Extract the (X, Y) coordinate from the center of the cell holding the provided text.  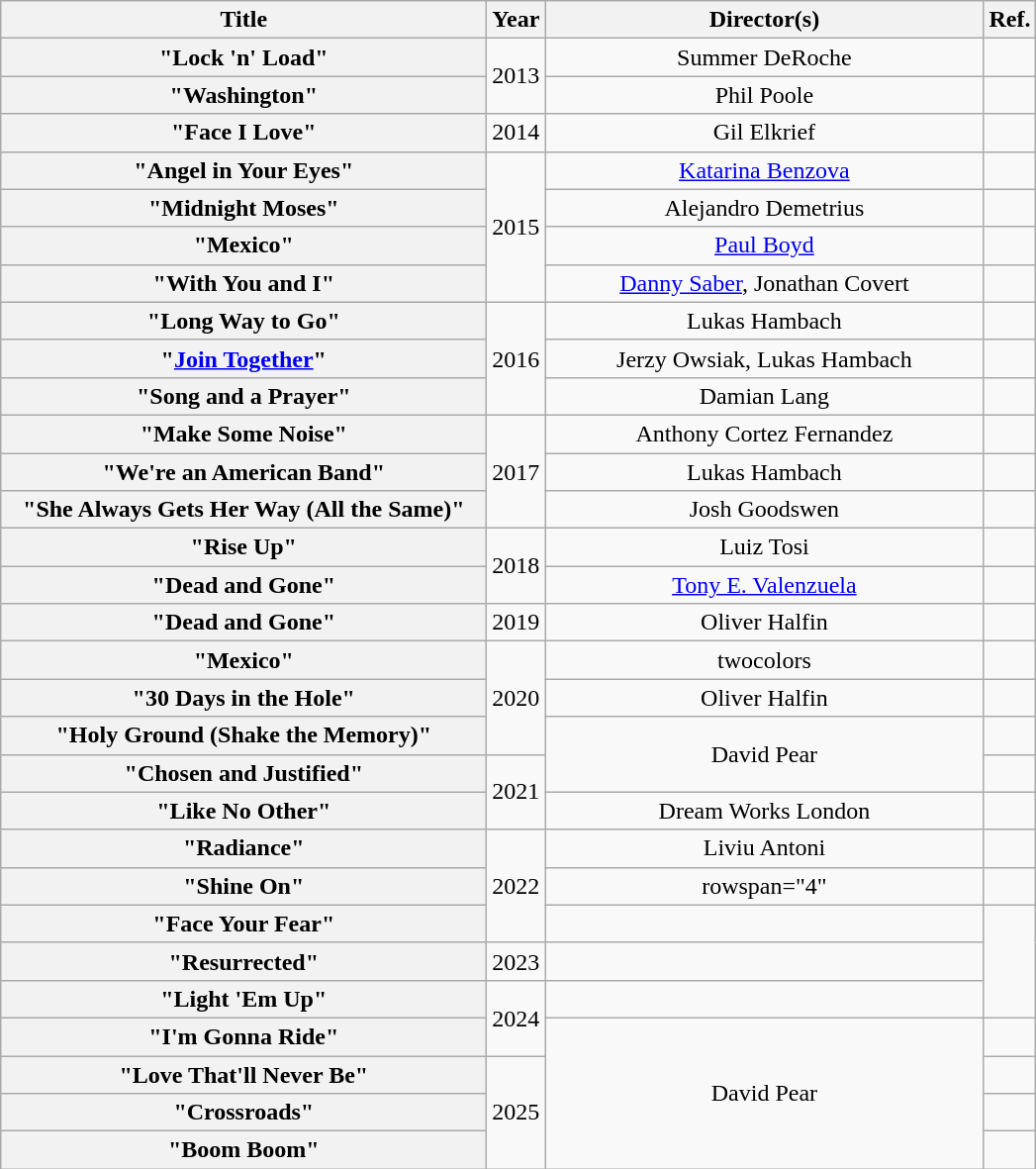
"Washington" (243, 95)
Summer DeRoche (764, 57)
2021 (517, 792)
"Holy Ground (Shake the Memory)" (243, 735)
2020 (517, 698)
Year (517, 20)
2025 (517, 1112)
"She Always Gets Her Way (All the Same)" (243, 510)
2013 (517, 76)
"I'm Gonna Ride" (243, 1036)
Katarina Benzova (764, 170)
"We're an American Band" (243, 472)
Paul Boyd (764, 245)
"Face Your Fear" (243, 924)
Luiz Tosi (764, 547)
"Boom Boom" (243, 1150)
"Shine On" (243, 886)
"Like No Other" (243, 811)
2023 (517, 961)
2015 (517, 227)
Dream Works London (764, 811)
"Crossroads" (243, 1113)
"Long Way to Go" (243, 321)
Director(s) (764, 20)
"Join Together" (243, 358)
"Face I Love" (243, 133)
"With You and I" (243, 283)
Josh Goodswen (764, 510)
2014 (517, 133)
"Midnight Moses" (243, 208)
"Chosen and Justified" (243, 773)
Phil Poole (764, 95)
"Angel in Your Eyes" (243, 170)
2016 (517, 358)
"Rise Up" (243, 547)
"Light 'Em Up" (243, 999)
2019 (517, 623)
"30 Days in the Hole" (243, 698)
"Lock 'n' Load" (243, 57)
rowspan="4" (764, 886)
"Resurrected" (243, 961)
Anthony Cortez Fernandez (764, 434)
"Love That'll Never Be" (243, 1074)
2024 (517, 1018)
2017 (517, 471)
"Radiance" (243, 848)
Jerzy Owsiak, Lukas Hambach (764, 358)
2022 (517, 886)
Tony E. Valenzuela (764, 585)
Gil Elkrief (764, 133)
Alejandro Demetrius (764, 208)
twocolors (764, 660)
Damian Lang (764, 396)
Danny Saber, Jonathan Covert (764, 283)
2018 (517, 566)
"Song and a Prayer" (243, 396)
"Make Some Noise" (243, 434)
Title (243, 20)
Ref. (1009, 20)
Liviu Antoni (764, 848)
